For the text-containing cell, return its midpoint in [x, y] coordinate format. 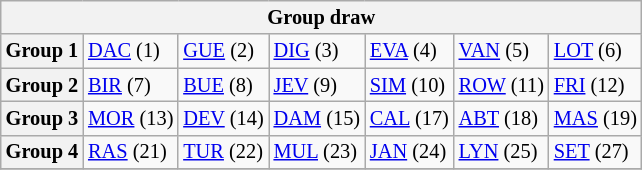
BIR (7) [130, 85]
GUE (2) [223, 51]
ABT (18) [502, 118]
TUR (22) [223, 152]
Group 1 [42, 51]
FRI (12) [596, 85]
ROW (11) [502, 85]
MAS (19) [596, 118]
Group 4 [42, 152]
MUL (23) [317, 152]
EVA (4) [410, 51]
LOT (6) [596, 51]
DIG (3) [317, 51]
RAS (21) [130, 152]
LYN (25) [502, 152]
SIM (10) [410, 85]
DEV (14) [223, 118]
Group 2 [42, 85]
VAN (5) [502, 51]
DAM (15) [317, 118]
JEV (9) [317, 85]
MOR (13) [130, 118]
BUE (8) [223, 85]
JAN (24) [410, 152]
DAC (1) [130, 51]
Group 3 [42, 118]
CAL (17) [410, 118]
SET (27) [596, 152]
Group draw [322, 17]
